Return (x, y) of the center of cell containing provided text 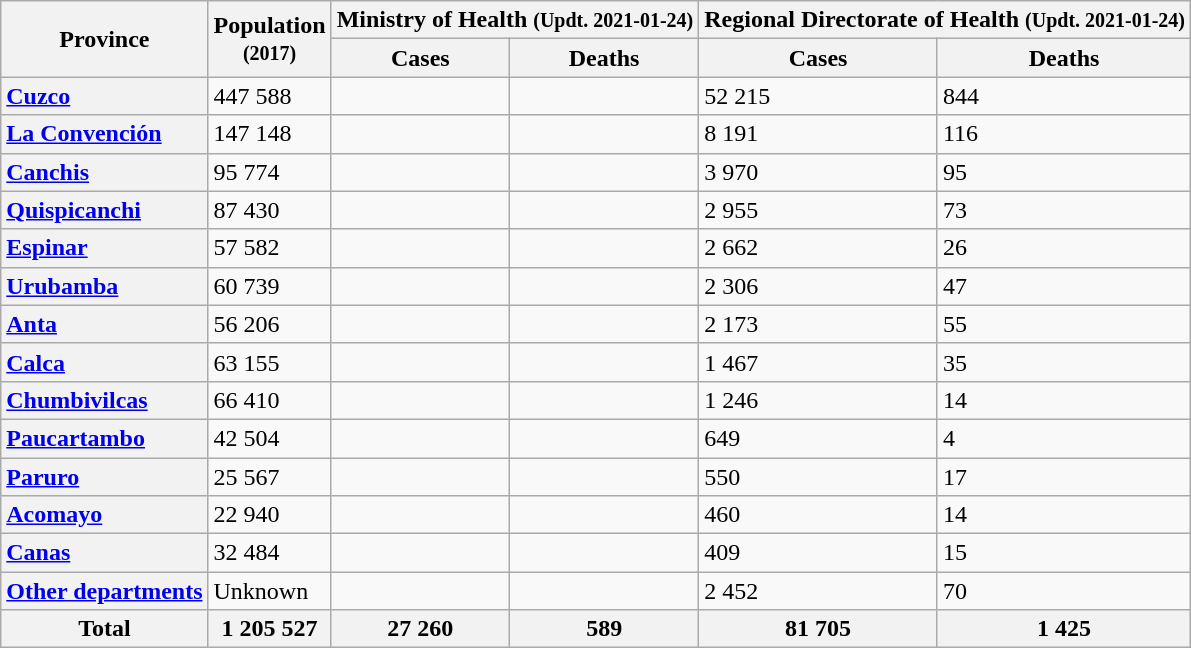
27 260 (420, 629)
447 588 (270, 96)
La Convención (104, 134)
1 246 (818, 400)
2 662 (818, 248)
70 (1064, 591)
Canas (104, 553)
22 940 (270, 515)
17 (1064, 477)
57 582 (270, 248)
649 (818, 438)
Calca (104, 362)
95 (1064, 172)
63 155 (270, 362)
Regional Directorate of Health (Updt. 2021-01-24) (945, 20)
Ministry of Health (Updt. 2021-01-24) (515, 20)
147 148 (270, 134)
2 173 (818, 324)
116 (1064, 134)
2 452 (818, 591)
1 467 (818, 362)
Other departments (104, 591)
87 430 (270, 210)
Unknown (270, 591)
Anta (104, 324)
2 306 (818, 286)
460 (818, 515)
Acomayo (104, 515)
Espinar (104, 248)
55 (1064, 324)
550 (818, 477)
25 567 (270, 477)
95 774 (270, 172)
56 206 (270, 324)
3 970 (818, 172)
Paucartambo (104, 438)
4 (1064, 438)
Population(2017) (270, 39)
60 739 (270, 286)
589 (604, 629)
Quispicanchi (104, 210)
15 (1064, 553)
52 215 (818, 96)
1 205 527 (270, 629)
73 (1064, 210)
844 (1064, 96)
47 (1064, 286)
42 504 (270, 438)
26 (1064, 248)
409 (818, 553)
Province (104, 39)
Paruro (104, 477)
81 705 (818, 629)
Urubamba (104, 286)
Total (104, 629)
Chumbivilcas (104, 400)
35 (1064, 362)
2 955 (818, 210)
Cuzco (104, 96)
1 425 (1064, 629)
66 410 (270, 400)
32 484 (270, 553)
8 191 (818, 134)
Canchis (104, 172)
